Pinpoint the cell where the given text exists, returning its [x, y] midpoint coordinate. 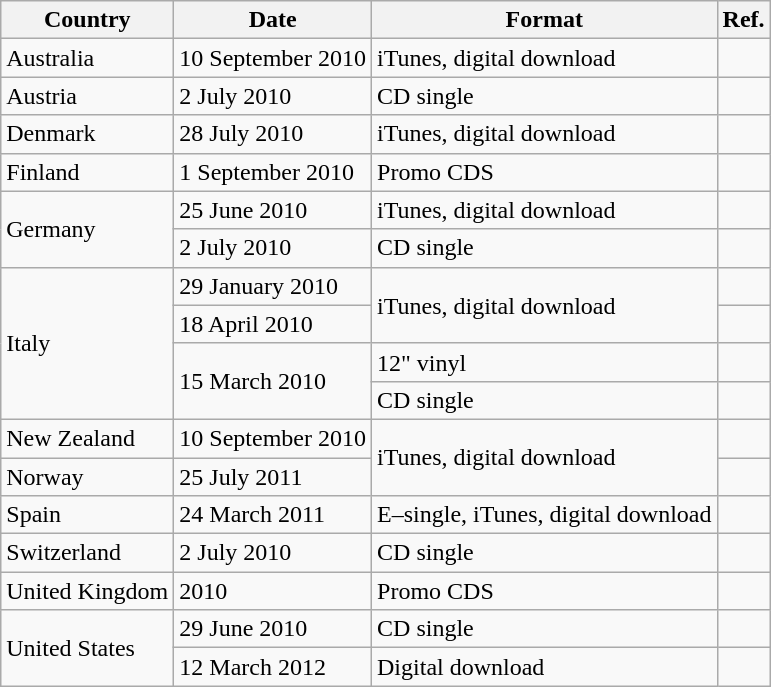
Finland [88, 172]
New Zealand [88, 438]
15 March 2010 [273, 381]
Ref. [744, 20]
Denmark [88, 134]
12" vinyl [545, 362]
24 March 2011 [273, 515]
29 January 2010 [273, 286]
Austria [88, 96]
Italy [88, 343]
Date [273, 20]
18 April 2010 [273, 324]
United Kingdom [88, 591]
1 September 2010 [273, 172]
12 March 2012 [273, 667]
Switzerland [88, 553]
United States [88, 648]
Digital download [545, 667]
28 July 2010 [273, 134]
E–single, iTunes, digital download [545, 515]
Country [88, 20]
29 June 2010 [273, 629]
Germany [88, 229]
Spain [88, 515]
25 June 2010 [273, 210]
Format [545, 20]
2010 [273, 591]
Norway [88, 477]
25 July 2011 [273, 477]
Australia [88, 58]
